Output the (x, y) coordinate of the center of the cell containing the given text.  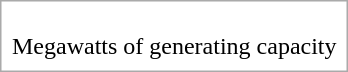
Megawatts of generating capacity (175, 46)
